Find where the given text appears and provide that cell's center as [x, y] coordinate. 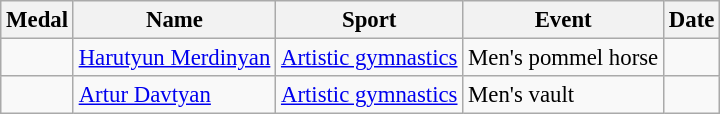
Men's pommel horse [564, 58]
Name [174, 20]
Event [564, 20]
Harutyun Merdinyan [174, 58]
Artur Davtyan [174, 95]
Men's vault [564, 95]
Date [692, 20]
Sport [370, 20]
Medal [38, 20]
